From the cell containing the given text, extract its center point as (x, y) coordinate. 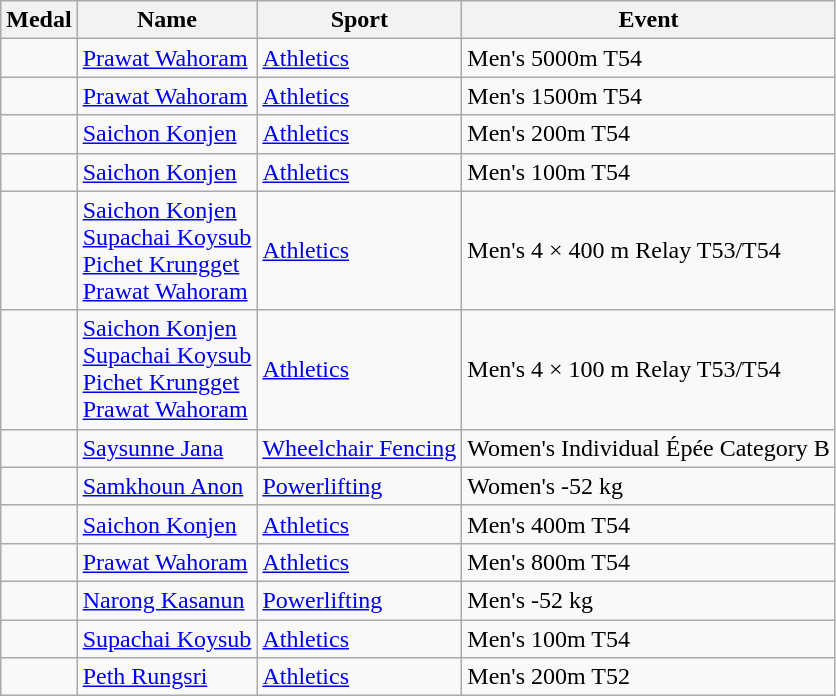
Men's 4 × 400 m Relay T53/T54 (648, 250)
Samkhoun Anon (167, 486)
Peth Rungsri (167, 677)
Event (648, 20)
Men's 200m T54 (648, 134)
Wheelchair Fencing (360, 448)
Medal (39, 20)
Men's 200m T52 (648, 677)
Sport (360, 20)
Narong Kasanun (167, 600)
Men's 800m T54 (648, 562)
Women's Individual Épée Category B (648, 448)
Women's -52 kg (648, 486)
Men's -52 kg (648, 600)
Men's 400m T54 (648, 524)
Saysunne Jana (167, 448)
Men's 5000m T54 (648, 58)
Name (167, 20)
Supachai Koysub (167, 639)
Men's 1500m T54 (648, 96)
Men's 4 × 100 m Relay T53/T54 (648, 370)
